Identify which cell holds the provided text, then report its (X, Y) central coordinate. 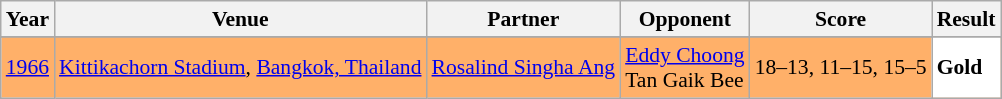
1966 (28, 68)
Result (966, 19)
Venue (240, 19)
Eddy Choong Tan Gaik Bee (684, 68)
Opponent (684, 19)
Rosalind Singha Ang (524, 68)
Partner (524, 19)
18–13, 11–15, 15–5 (841, 68)
Year (28, 19)
Score (841, 19)
Kittikachorn Stadium, Bangkok, Thailand (240, 68)
Gold (966, 68)
